Return [X, Y] of the center of cell containing provided text 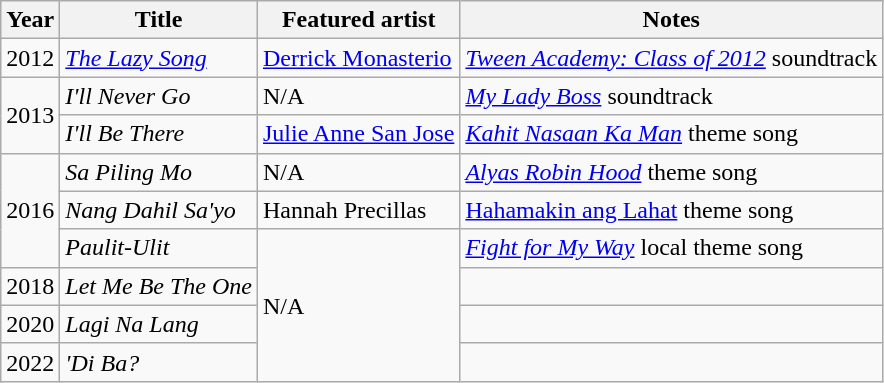
I'll Never Go [159, 96]
Hahamakin ang Lahat theme song [672, 210]
Notes [672, 20]
Sa Piling Mo [159, 172]
Derrick Monasterio [358, 58]
Nang Dahil Sa'yo [159, 210]
Tween Academy: Class of 2012 soundtrack [672, 58]
2018 [30, 286]
I'll Be There [159, 134]
Fight for My Way local theme song [672, 248]
Julie Anne San Jose [358, 134]
2016 [30, 210]
Lagi Na Lang [159, 324]
Featured artist [358, 20]
2020 [30, 324]
2012 [30, 58]
The Lazy Song [159, 58]
2013 [30, 115]
2022 [30, 362]
My Lady Boss soundtrack [672, 96]
'Di Ba? [159, 362]
Year [30, 20]
Title [159, 20]
Let Me Be The One [159, 286]
Kahit Nasaan Ka Man theme song [672, 134]
Paulit-Ulit [159, 248]
Alyas Robin Hood theme song [672, 172]
Hannah Precillas [358, 210]
